For the text-containing cell, return its midpoint in (x, y) coordinate format. 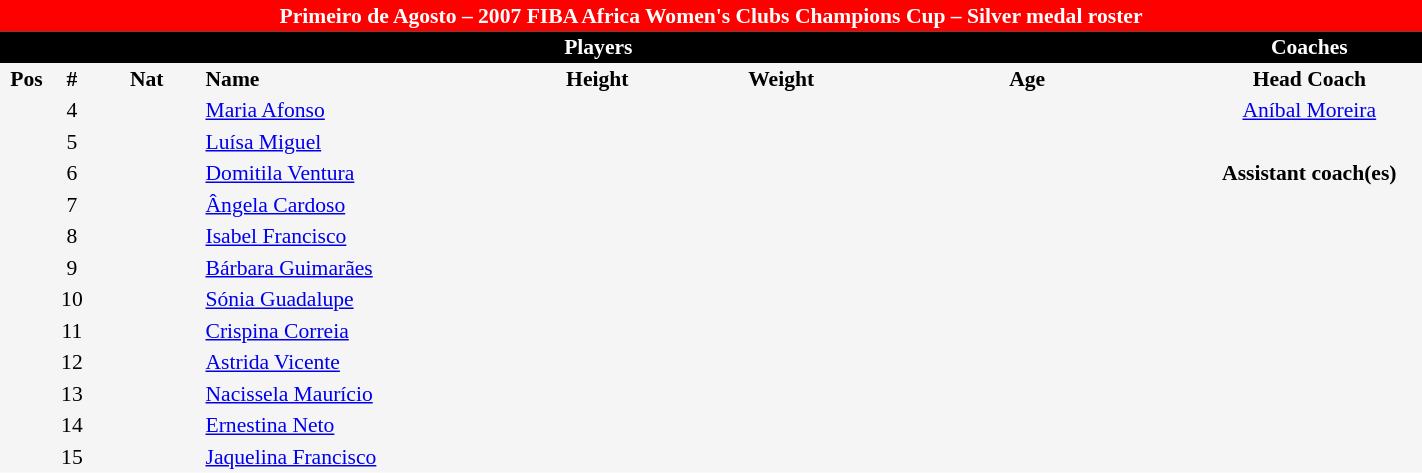
8 (72, 236)
Bárbara Guimarães (346, 268)
5 (72, 142)
Height (598, 79)
Pos (26, 79)
15 (72, 457)
6 (72, 174)
10 (72, 300)
Nacissela Maurício (346, 394)
Age (1028, 79)
12 (72, 362)
Nat (147, 79)
Assistant coach(es) (1310, 174)
9 (72, 268)
Jaquelina Francisco (346, 457)
Crispina Correia (346, 331)
Name (346, 79)
Primeiro de Agosto – 2007 FIBA Africa Women's Clubs Champions Cup – Silver medal roster (711, 16)
Players (598, 48)
Ernestina Neto (346, 426)
Head Coach (1310, 79)
Maria Afonso (346, 110)
Aníbal Moreira (1310, 110)
# (72, 79)
Coaches (1310, 48)
Ângela Cardoso (346, 205)
Sónia Guadalupe (346, 300)
11 (72, 331)
13 (72, 394)
4 (72, 110)
Weight (782, 79)
Luísa Miguel (346, 142)
Domitila Ventura (346, 174)
Astrida Vicente (346, 362)
14 (72, 426)
7 (72, 205)
Isabel Francisco (346, 236)
